Search for the cell housing the specified text and yield its [X, Y] center coordinate. 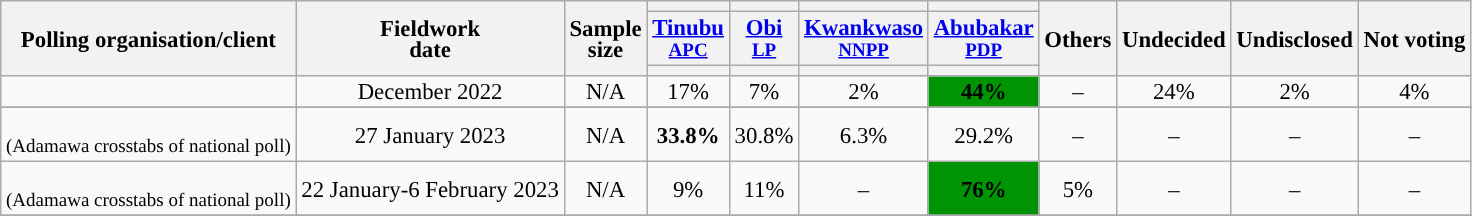
44% [984, 92]
5% [1078, 189]
7% [764, 92]
30.8% [764, 135]
Undisclosed [1294, 38]
6.3% [864, 135]
11% [764, 189]
Polling organisation/client [148, 38]
17% [688, 92]
22 January-6 February 2023 [430, 189]
KwankwasoNNPP [864, 39]
Not voting [1414, 38]
TinubuAPC [688, 39]
4% [1414, 92]
29.2% [984, 135]
AbubakarPDP [984, 39]
Undecided [1174, 38]
27 January 2023 [430, 135]
Samplesize [606, 38]
December 2022 [430, 92]
9% [688, 189]
ObiLP [764, 39]
24% [1174, 92]
Others [1078, 38]
Fieldworkdate [430, 38]
76% [984, 189]
33.8% [688, 135]
